Find where the given text appears and provide that cell's center as (x, y) coordinate. 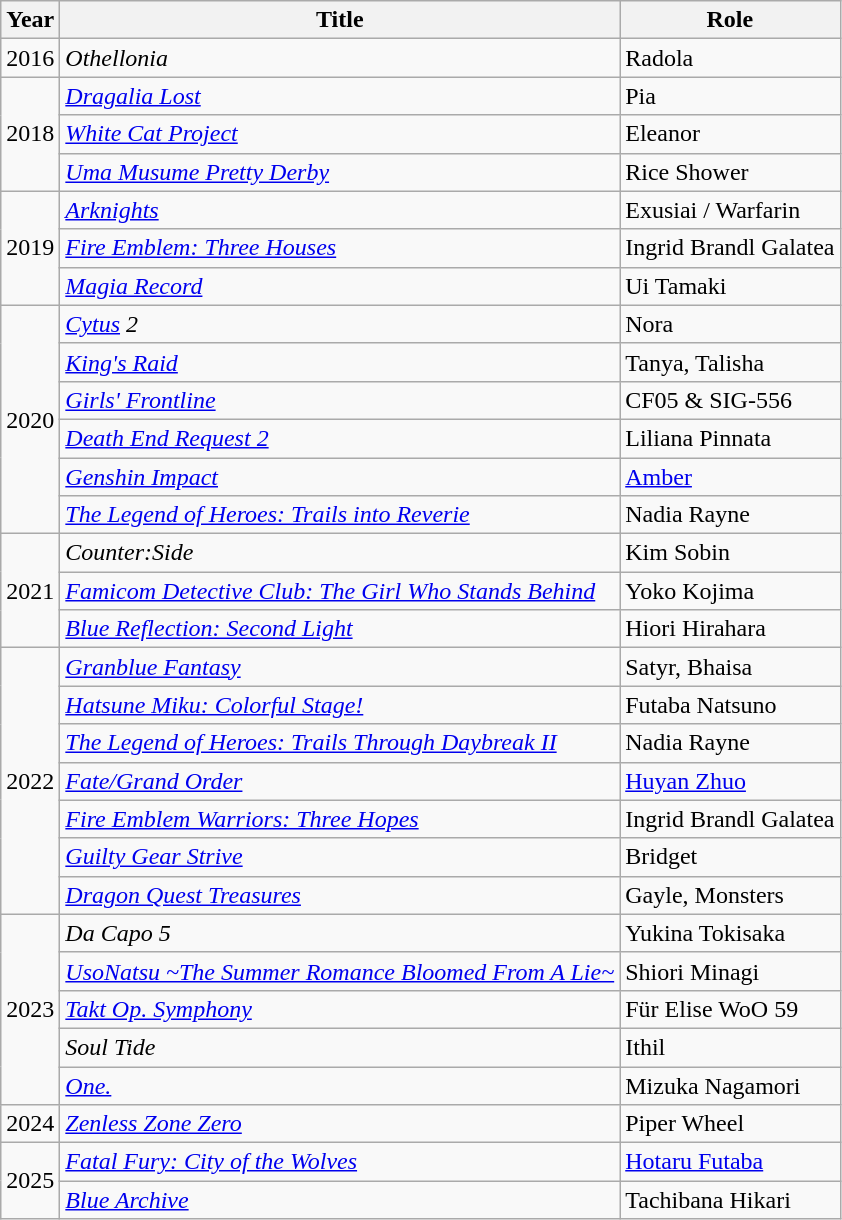
UsoNatsu ~The Summer Romance Bloomed From A Lie~ (340, 971)
Cytus 2 (340, 324)
Hotaru Futaba (730, 1162)
2018 (30, 134)
Blue Archive (340, 1200)
Othellonia (340, 58)
Counter:Side (340, 553)
Granblue Fantasy (340, 667)
Role (730, 20)
Exusiai / Warfarin (730, 210)
Gayle, Monsters (730, 895)
Fatal Fury: City of the Wolves (340, 1162)
Satyr, Bhaisa (730, 667)
Magia Record (340, 286)
Eleanor (730, 134)
Fire Emblem: Three Houses (340, 248)
Takt Op. Symphony (340, 1009)
2024 (30, 1124)
Hiori Hirahara (730, 629)
The Legend of Heroes: Trails into Reverie (340, 515)
Fate/Grand Order (340, 781)
Hatsune Miku: Colorful Stage! (340, 705)
Kim Sobin (730, 553)
Fire Emblem Warriors: Three Hopes (340, 819)
2019 (30, 248)
Dragalia Lost (340, 96)
2020 (30, 419)
Futaba Natsuno (730, 705)
Ui Tamaki (730, 286)
2021 (30, 591)
2022 (30, 781)
Tachibana Hikari (730, 1200)
Mizuka Nagamori (730, 1085)
Yukina Tokisaka (730, 933)
2023 (30, 1009)
Da Capo 5 (340, 933)
Liliana Pinnata (730, 438)
Bridget (730, 857)
Genshin Impact (340, 477)
Guilty Gear Strive (340, 857)
Girls' Frontline (340, 400)
Amber (730, 477)
Dragon Quest Treasures (340, 895)
Death End Request 2 (340, 438)
One. (340, 1085)
Huyan Zhuo (730, 781)
Piper Wheel (730, 1124)
The Legend of Heroes: Trails Through Daybreak II (340, 743)
Soul Tide (340, 1047)
2025 (30, 1181)
CF05 & SIG-556 (730, 400)
Arknights (340, 210)
King's Raid (340, 362)
Nora (730, 324)
Yoko Kojima (730, 591)
Zenless Zone Zero (340, 1124)
Famicom Detective Club: The Girl Who Stands Behind (340, 591)
Title (340, 20)
White Cat Project (340, 134)
Shiori Minagi (730, 971)
Für Elise WoO 59 (730, 1009)
Rice Shower (730, 172)
Year (30, 20)
Radola (730, 58)
Uma Musume Pretty Derby (340, 172)
Tanya, Talisha (730, 362)
2016 (30, 58)
Blue Reflection: Second Light (340, 629)
Pia (730, 96)
Ithil (730, 1047)
